Scan for the cell matching the given text and deliver its [X, Y] coordinate at center. 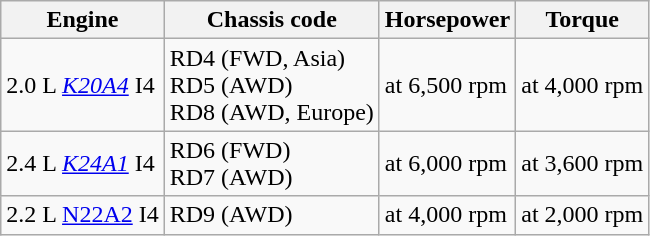
2.0 L K20A4 I4 [83, 85]
RD6 (FWD)RD7 (AWD) [272, 164]
Chassis code [272, 20]
at 6,000 rpm [447, 164]
Engine [83, 20]
at 2,000 rpm [582, 215]
2.2 L N22A2 I4 [83, 215]
RD9 (AWD) [272, 215]
Horsepower [447, 20]
at 3,600 rpm [582, 164]
at 6,500 rpm [447, 85]
2.4 L K24A1 I4 [83, 164]
RD4 (FWD, Asia)RD5 (AWD)RD8 (AWD, Europe) [272, 85]
Torque [582, 20]
